Locate the cell with the specified text and output its [X, Y] center coordinate. 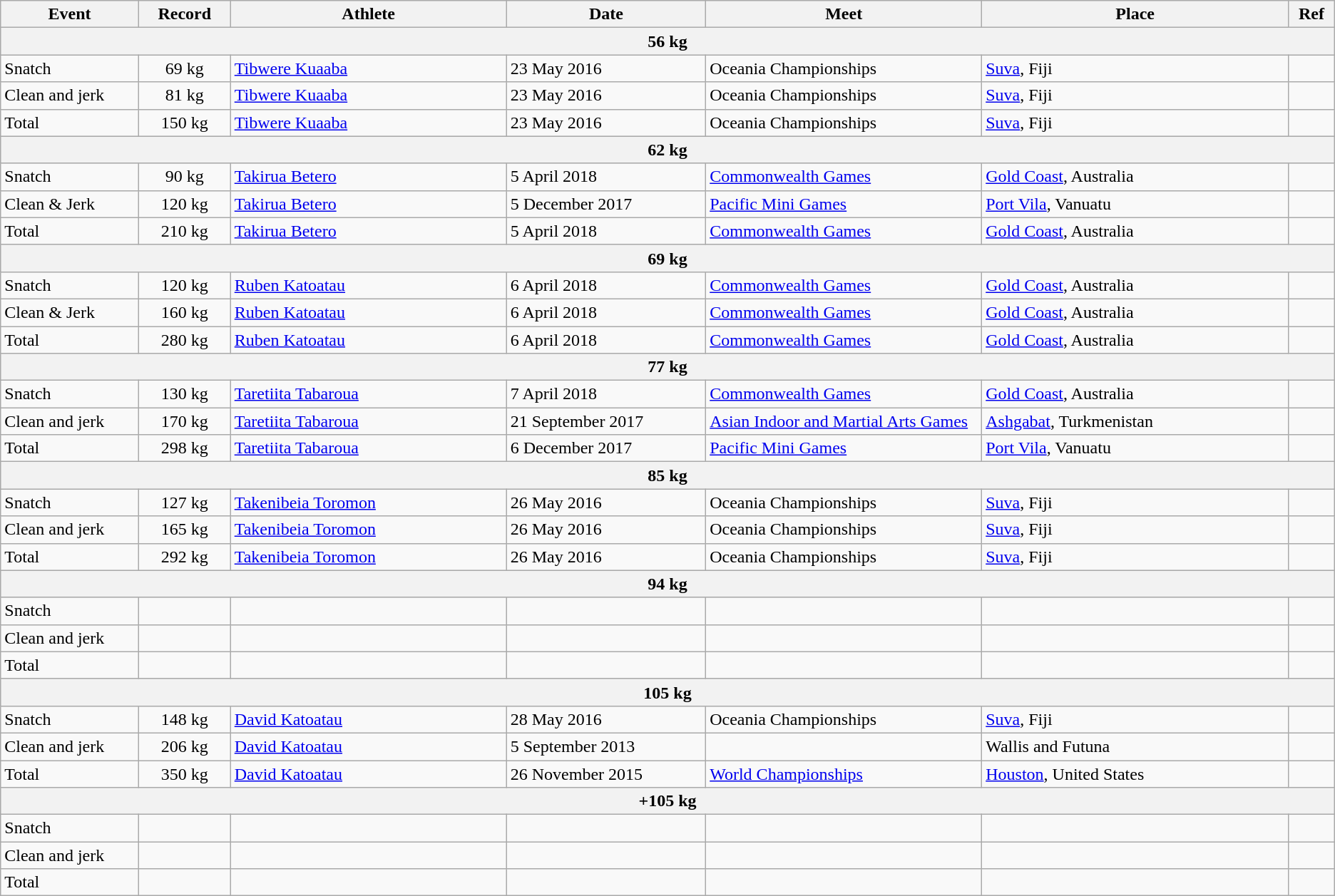
90 kg [184, 177]
62 kg [667, 150]
210 kg [184, 231]
350 kg [184, 773]
127 kg [184, 503]
7 April 2018 [606, 394]
165 kg [184, 530]
Wallis and Futuna [1135, 746]
26 November 2015 [606, 773]
6 December 2017 [606, 448]
148 kg [184, 719]
28 May 2016 [606, 719]
105 kg [667, 692]
170 kg [184, 421]
Ashgabat, Turkmenistan [1135, 421]
160 kg [184, 312]
77 kg [667, 367]
Meet [844, 14]
+105 kg [667, 801]
280 kg [184, 340]
Ref [1312, 14]
Houston, United States [1135, 773]
5 September 2013 [606, 746]
5 December 2017 [606, 204]
206 kg [184, 746]
292 kg [184, 557]
Event [70, 14]
56 kg [667, 41]
81 kg [184, 96]
World Championships [844, 773]
Athlete [368, 14]
21 September 2017 [606, 421]
85 kg [667, 475]
Record [184, 14]
298 kg [184, 448]
130 kg [184, 394]
Place [1135, 14]
150 kg [184, 123]
Date [606, 14]
Asian Indoor and Martial Arts Games [844, 421]
94 kg [667, 584]
